Pinpoint the cell where the given text exists, returning its [x, y] midpoint coordinate. 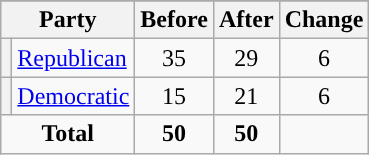
21 [246, 96]
Democratic [74, 96]
Change [324, 20]
Before [174, 20]
After [246, 20]
Total [68, 134]
29 [246, 58]
Republican [74, 58]
Party [68, 20]
35 [174, 58]
15 [174, 96]
